For the text-containing cell, return its midpoint in [X, Y] coordinate format. 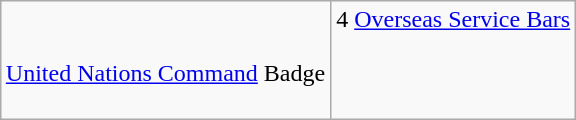
4 Overseas Service Bars [454, 60]
United Nations Command Badge [165, 60]
